Scan for the cell matching the given text and deliver its (x, y) coordinate at center. 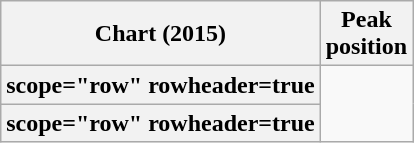
Peakposition (366, 34)
Chart (2015) (160, 34)
